Extract the [X, Y] coordinate from the center of the cell holding the provided text.  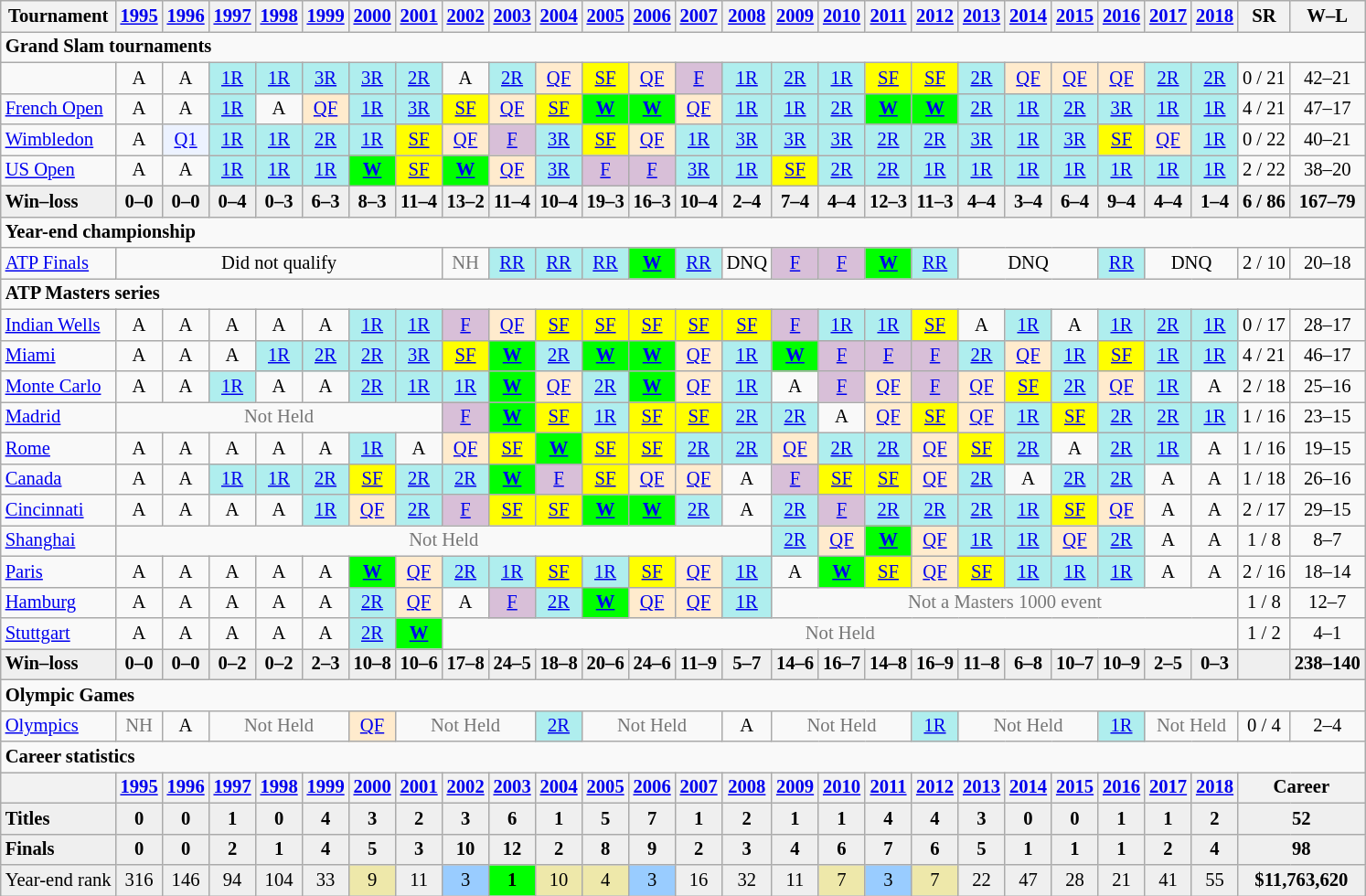
Miami [59, 356]
Career [1302, 787]
W–L [1328, 16]
16–3 [653, 201]
2–5 [1169, 664]
8–7 [1328, 540]
46–17 [1328, 356]
11–3 [934, 201]
316 [139, 880]
16–7 [841, 664]
1–4 [1214, 201]
Shanghai [59, 540]
10–9 [1121, 664]
21 [1121, 880]
0 / 4 [1264, 726]
18–8 [560, 664]
2 / 16 [1264, 571]
18–14 [1328, 571]
17–8 [466, 664]
Finals [59, 849]
23–15 [1328, 417]
0–4 [232, 201]
16 [699, 880]
19–15 [1328, 448]
12–3 [889, 201]
0 / 22 [1264, 140]
ATP Finals [59, 262]
7–4 [795, 201]
Career statistics [683, 756]
Tournament [59, 16]
29–15 [1328, 509]
28 [1075, 880]
Paris [59, 571]
20–18 [1328, 262]
US Open [59, 170]
Q1 [187, 140]
Year-end rank [59, 880]
13–2 [466, 201]
104 [280, 880]
Madrid [59, 417]
4–1 [1328, 634]
25–16 [1328, 387]
41 [1169, 880]
1 / 18 [1264, 479]
Hamburg [59, 603]
8 [605, 849]
6–3 [325, 201]
ATP Masters series [683, 293]
12–7 [1328, 603]
2–3 [325, 664]
26–16 [1328, 479]
2 / 10 [1264, 262]
98 [1302, 849]
1 / 2 [1264, 634]
14–8 [889, 664]
20–6 [605, 664]
11–8 [982, 664]
Grand Slam tournaments [683, 47]
19–3 [605, 201]
12 [512, 849]
10–8 [373, 664]
Canada [59, 479]
Did not qualify [280, 262]
33 [325, 880]
5–7 [747, 664]
14–6 [795, 664]
Year-end championship [683, 232]
2 / 17 [1264, 509]
Wimbledon [59, 140]
Titles [59, 818]
SR [1264, 16]
38–20 [1328, 170]
10–6 [419, 664]
Monte Carlo [59, 387]
55 [1214, 880]
0 / 21 [1264, 78]
40–21 [1328, 140]
28–17 [1328, 325]
24–5 [512, 664]
24–6 [653, 664]
2 / 18 [1264, 387]
16–9 [934, 664]
6–4 [1075, 201]
Rome [59, 448]
10–7 [1075, 664]
Not a Masters 1000 event [1005, 603]
11–9 [699, 664]
47 [1028, 880]
Olympic Games [683, 695]
238–140 [1328, 664]
22 [982, 880]
6–8 [1028, 664]
$11,763,620 [1302, 880]
94 [232, 880]
167–79 [1328, 201]
42–21 [1328, 78]
9–4 [1121, 201]
52 [1302, 818]
8–3 [373, 201]
0 / 17 [1264, 325]
Olympics [59, 726]
French Open [59, 109]
2 / 22 [1264, 170]
6 / 86 [1264, 201]
32 [747, 880]
Stuttgart [59, 634]
47–17 [1328, 109]
3–4 [1028, 201]
Indian Wells [59, 325]
146 [187, 880]
Cincinnati [59, 509]
